Search for the cell housing the specified text and yield its (x, y) center coordinate. 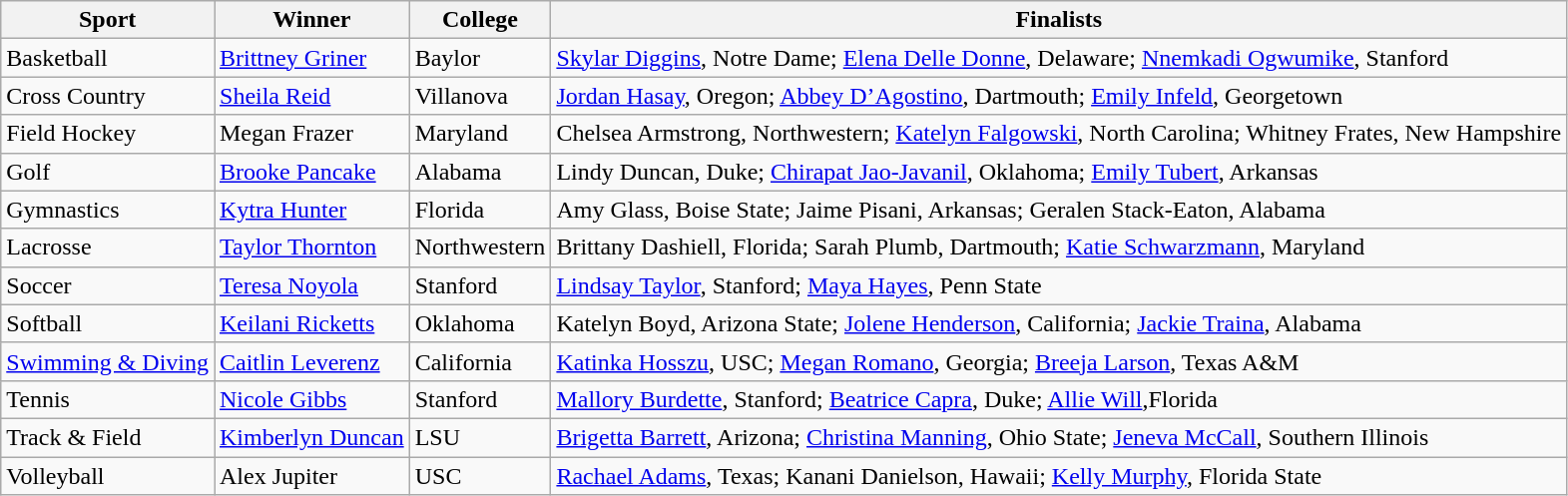
Sport (108, 20)
Katinka Hosszu, USC; Megan Romano, Georgia; Breeja Larson, Texas A&M (1059, 361)
Amy Glass, Boise State; Jaime Pisani, Arkansas; Geralen Stack-Eaton, Alabama (1059, 210)
Swimming & Diving (108, 361)
Alabama (480, 172)
Nicole Gibbs (311, 399)
Finalists (1059, 20)
Golf (108, 172)
Baylor (480, 58)
Katelyn Boyd, Arizona State; Jolene Henderson, California; Jackie Traina, Alabama (1059, 323)
Keilani Ricketts (311, 323)
College (480, 20)
Rachael Adams, Texas; Kanani Danielson, Hawaii; Kelly Murphy, Florida State (1059, 476)
Sheila Reid (311, 96)
LSU (480, 437)
Megan Frazer (311, 134)
Softball (108, 323)
USC (480, 476)
Winner (311, 20)
Gymnastics (108, 210)
Caitlin Leverenz (311, 361)
Mallory Burdette, Stanford; Beatrice Capra, Duke; Allie Will,Florida (1059, 399)
Alex Jupiter (311, 476)
Kytra Hunter (311, 210)
Field Hockey (108, 134)
Brigetta Barrett, Arizona; Christina Manning, Ohio State; Jeneva McCall, Southern Illinois (1059, 437)
Oklahoma (480, 323)
Skylar Diggins, Notre Dame; Elena Delle Donne, Delaware; Nnemkadi Ogwumike, Stanford (1059, 58)
Taylor Thornton (311, 248)
Volleyball (108, 476)
Lacrosse (108, 248)
Brittany Dashiell, Florida; Sarah Plumb, Dartmouth; Katie Schwarzmann, Maryland (1059, 248)
California (480, 361)
Villanova (480, 96)
Basketball (108, 58)
Kimberlyn Duncan (311, 437)
Brittney Griner (311, 58)
Lindy Duncan, Duke; Chirapat Jao-Javanil, Oklahoma; Emily Tubert, Arkansas (1059, 172)
Brooke Pancake (311, 172)
Soccer (108, 285)
Chelsea Armstrong, Northwestern; Katelyn Falgowski, North Carolina; Whitney Frates, New Hampshire (1059, 134)
Track & Field (108, 437)
Northwestern (480, 248)
Cross Country (108, 96)
Florida (480, 210)
Maryland (480, 134)
Teresa Noyola (311, 285)
Tennis (108, 399)
Lindsay Taylor, Stanford; Maya Hayes, Penn State (1059, 285)
Jordan Hasay, Oregon; Abbey D’Agostino, Dartmouth; Emily Infeld, Georgetown (1059, 96)
